Pinpoint the cell where the given text exists, returning its (x, y) midpoint coordinate. 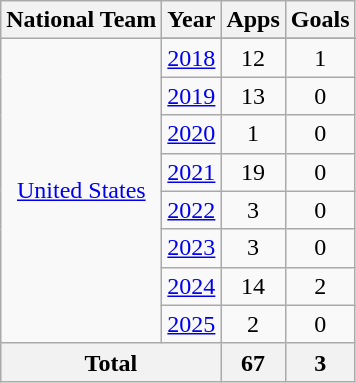
2025 (192, 324)
2019 (192, 96)
2018 (192, 58)
Total (111, 362)
2020 (192, 134)
12 (253, 58)
Year (192, 20)
2022 (192, 210)
Apps (253, 20)
67 (253, 362)
13 (253, 96)
14 (253, 286)
2021 (192, 172)
National Team (82, 20)
2024 (192, 286)
2023 (192, 248)
19 (253, 172)
Goals (320, 20)
United States (82, 191)
